Provide the [x, y] coordinate of the cell's center where the given text is located.  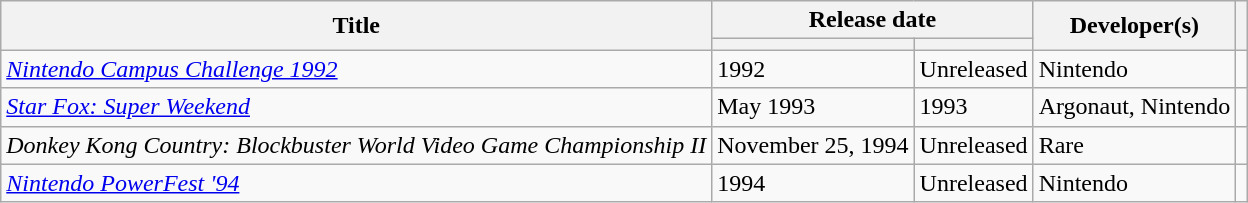
Title [356, 26]
November 25, 1994 [813, 145]
1992 [813, 69]
Nintendo PowerFest '94 [356, 183]
Rare [1134, 145]
Nintendo Campus Challenge 1992 [356, 69]
May 1993 [813, 107]
1994 [813, 183]
1993 [974, 107]
Argonaut, Nintendo [1134, 107]
Donkey Kong Country: Blockbuster World Video Game Championship II [356, 145]
Release date [872, 20]
Star Fox: Super Weekend [356, 107]
Developer(s) [1134, 26]
